Detect which cell encompasses the target text, then output its (x, y) center coordinate. 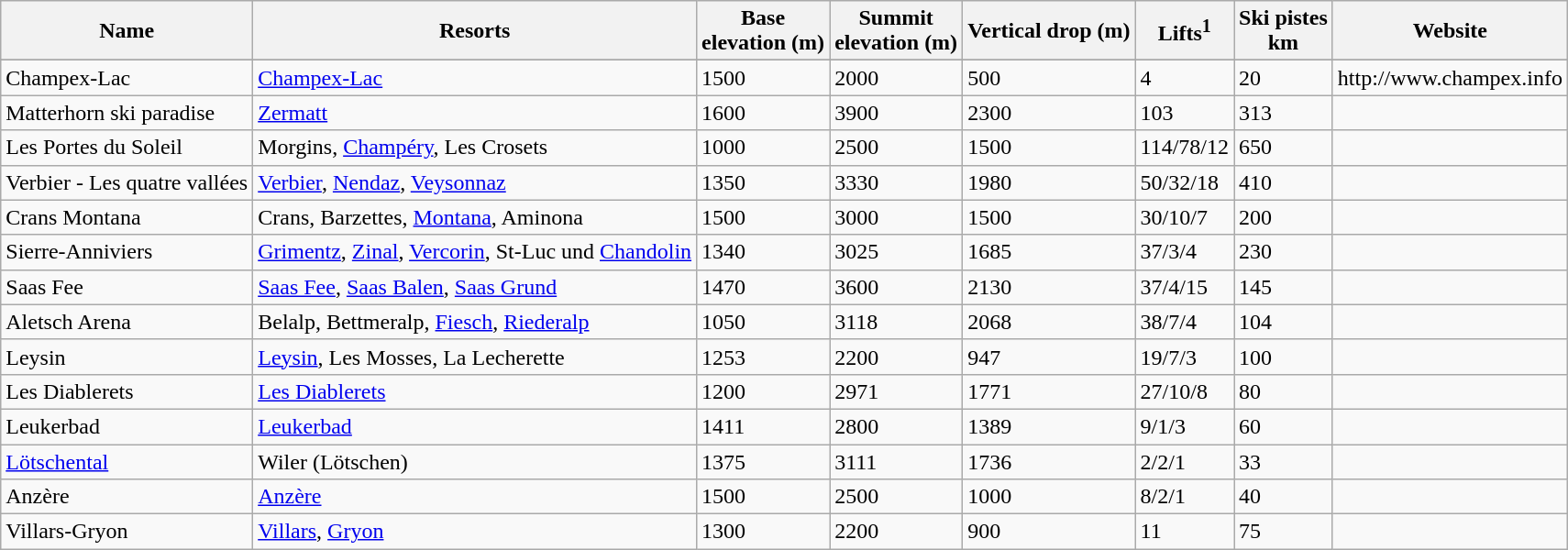
2000 (897, 78)
1340 (763, 252)
Leysin, Les Mosses, La Lecherette (475, 357)
1300 (763, 532)
1350 (763, 182)
1685 (1049, 252)
40 (1284, 497)
900 (1049, 532)
Leysin (127, 357)
1050 (763, 322)
1200 (763, 391)
Baseelevation (m) (763, 31)
30/10/7 (1185, 217)
2800 (897, 426)
100 (1284, 357)
410 (1284, 182)
Website (1450, 31)
Verbier - Les quatre vallées (127, 182)
230 (1284, 252)
1600 (763, 113)
Vertical drop (m) (1049, 31)
3000 (897, 217)
2130 (1049, 287)
3111 (897, 461)
Summitelevation (m) (897, 31)
500 (1049, 78)
1375 (763, 461)
2300 (1049, 113)
2068 (1049, 322)
1411 (763, 426)
114/78/12 (1185, 148)
2/2/1 (1185, 461)
Aletsch Arena (127, 322)
1389 (1049, 426)
947 (1049, 357)
145 (1284, 287)
http://www.champex.info (1450, 78)
Wiler (Lötschen) (475, 461)
3600 (897, 287)
104 (1284, 322)
Belalp, Bettmeralp, Fiesch, Riederalp (475, 322)
33 (1284, 461)
Sierre-Anniviers (127, 252)
Crans, Barzettes, Montana, Aminona (475, 217)
200 (1284, 217)
313 (1284, 113)
37/4/15 (1185, 287)
4 (1185, 78)
75 (1284, 532)
9/1/3 (1185, 426)
1470 (763, 287)
1771 (1049, 391)
3330 (897, 182)
Villars, Gryon (475, 532)
37/3/4 (1185, 252)
Grimentz, Zinal, Vercorin, St-Luc und Chandolin (475, 252)
19/7/3 (1185, 357)
Saas Fee (127, 287)
Villars-Gryon (127, 532)
11 (1185, 532)
Name (127, 31)
Les Portes du Soleil (127, 148)
50/32/18 (1185, 182)
3118 (897, 322)
103 (1185, 113)
1736 (1049, 461)
Verbier, Nendaz, Veysonnaz (475, 182)
Saas Fee, Saas Balen, Saas Grund (475, 287)
Zermatt (475, 113)
1980 (1049, 182)
Lötschental (127, 461)
Morgins, Champéry, Les Crosets (475, 148)
27/10/8 (1185, 391)
650 (1284, 148)
1253 (763, 357)
38/7/4 (1185, 322)
Crans Montana (127, 217)
60 (1284, 426)
Matterhorn ski paradise (127, 113)
3900 (897, 113)
2971 (897, 391)
8/2/1 (1185, 497)
Ski pistes km (1284, 31)
Lifts1 (1185, 31)
Resorts (475, 31)
3025 (897, 252)
80 (1284, 391)
20 (1284, 78)
